Provide the [X, Y] coordinate of the cell's center where the given text is located.  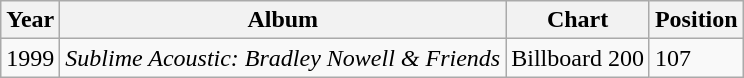
1999 [30, 58]
Sublime Acoustic: Bradley Nowell & Friends [283, 58]
Year [30, 20]
107 [696, 58]
Position [696, 20]
Billboard 200 [578, 58]
Chart [578, 20]
Album [283, 20]
